Pinpoint the cell where the given text exists, returning its [X, Y] midpoint coordinate. 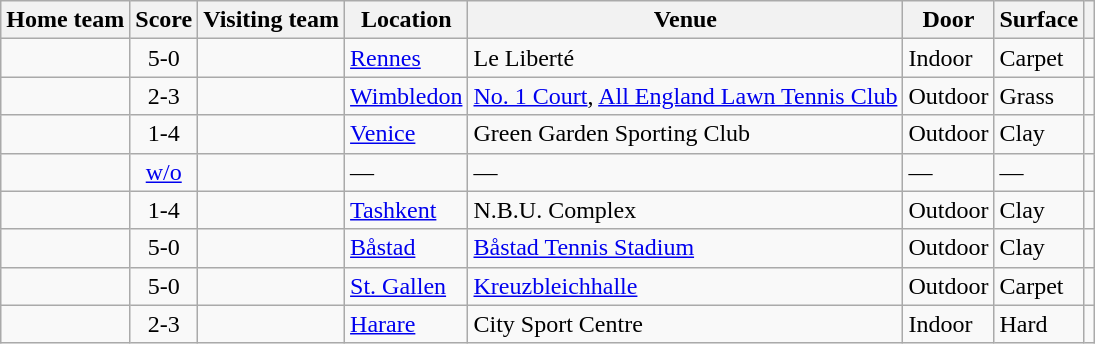
Harare [406, 324]
Båstad [406, 248]
No. 1 Court, All England Lawn Tennis Club [686, 96]
Surface [1039, 20]
Visiting team [272, 20]
St. Gallen [406, 286]
Green Garden Sporting Club [686, 134]
Kreuzbleichhalle [686, 286]
Hard [1039, 324]
Le Liberté [686, 58]
Venice [406, 134]
Location [406, 20]
Båstad Tennis Stadium [686, 248]
Home team [66, 20]
Wimbledon [406, 96]
Score [164, 20]
w/o [164, 172]
Venue [686, 20]
N.B.U. Complex [686, 210]
City Sport Centre [686, 324]
Tashkent [406, 210]
Rennes [406, 58]
Door [948, 20]
Grass [1039, 96]
